Find where the given text appears and provide that cell's center as (x, y) coordinate. 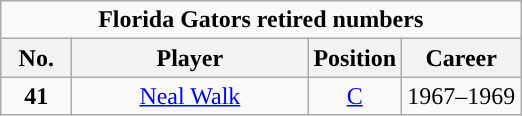
C (355, 96)
No. (36, 58)
Neal Walk (190, 96)
Position (355, 58)
Florida Gators retired numbers (261, 20)
Player (190, 58)
1967–1969 (462, 96)
Career (462, 58)
41 (36, 96)
